Output the (X, Y) coordinate of the center of the cell containing the given text.  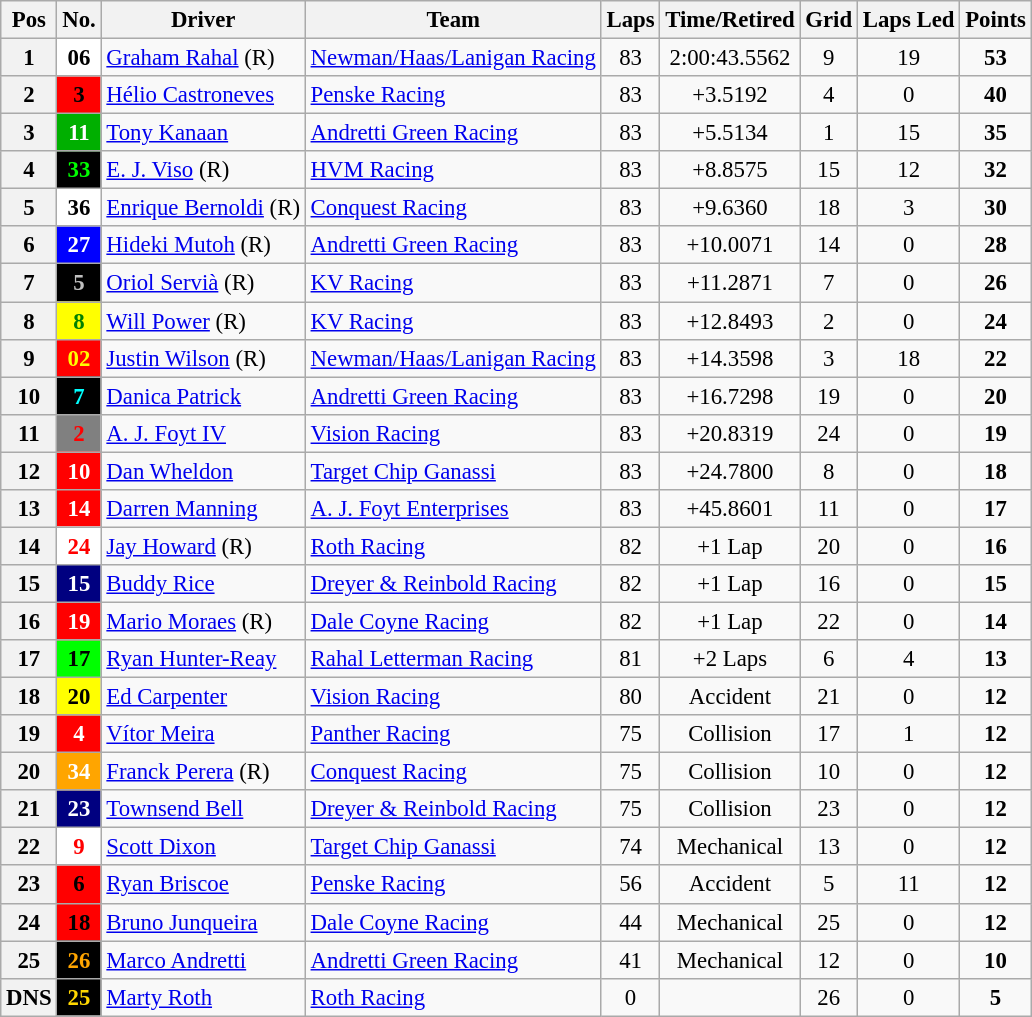
A. J. Foyt IV (203, 433)
44 (630, 922)
Mario Moraes (R) (203, 621)
40 (996, 95)
Tony Kanaan (203, 133)
53 (996, 58)
Jay Howard (R) (203, 546)
+12.8493 (730, 321)
Driver (203, 20)
Time/Retired (730, 20)
Hideki Mutoh (R) (203, 245)
+16.7298 (730, 396)
Darren Manning (203, 509)
35 (996, 133)
+3.5192 (730, 95)
Franck Perera (R) (203, 772)
+20.8319 (730, 433)
30 (996, 208)
81 (630, 659)
Grid (828, 20)
Enrique Bernoldi (R) (203, 208)
DNS (29, 997)
Townsend Bell (203, 809)
74 (630, 847)
Laps Led (908, 20)
Ryan Briscoe (203, 885)
2:00:43.5562 (730, 58)
Panther Racing (453, 734)
A. J. Foyt Enterprises (453, 509)
Marco Andretti (203, 960)
Bruno Junqueira (203, 922)
Hélio Castroneves (203, 95)
+9.6360 (730, 208)
+11.2871 (730, 283)
Buddy Rice (203, 584)
Vítor Meira (203, 734)
Ryan Hunter-Reay (203, 659)
02 (79, 358)
E. J. Viso (R) (203, 170)
Rahal Letterman Racing (453, 659)
Points (996, 20)
Marty Roth (203, 997)
36 (79, 208)
HVM Racing (453, 170)
Oriol Servià (R) (203, 283)
56 (630, 885)
Team (453, 20)
27 (79, 245)
+14.3598 (730, 358)
+8.8575 (730, 170)
Justin Wilson (R) (203, 358)
Scott Dixon (203, 847)
Laps (630, 20)
Danica Patrick (203, 396)
No. (79, 20)
80 (630, 697)
32 (996, 170)
+10.0071 (730, 245)
33 (79, 170)
28 (996, 245)
+5.5134 (730, 133)
+2 Laps (730, 659)
41 (630, 960)
Ed Carpenter (203, 697)
Pos (29, 20)
+24.7800 (730, 471)
34 (79, 772)
06 (79, 58)
Graham Rahal (R) (203, 58)
+45.8601 (730, 509)
Dan Wheldon (203, 471)
Will Power (R) (203, 321)
